Find where the given text appears and provide that cell's center as (X, Y) coordinate. 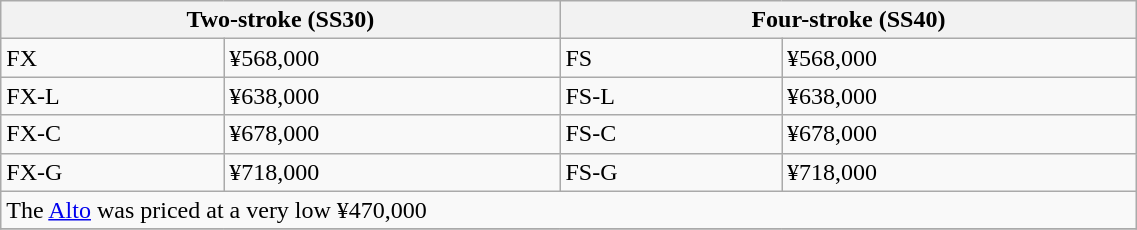
Four-stroke (SS40) (848, 20)
FX-L (112, 96)
FS-G (671, 172)
FS-C (671, 134)
FS (671, 58)
The Alto was priced at a very low ¥470,000 (569, 210)
FX-G (112, 172)
Two-stroke (SS30) (280, 20)
FX (112, 58)
FX-C (112, 134)
FS-L (671, 96)
